Pinpoint the cell where the given text exists, returning its (x, y) midpoint coordinate. 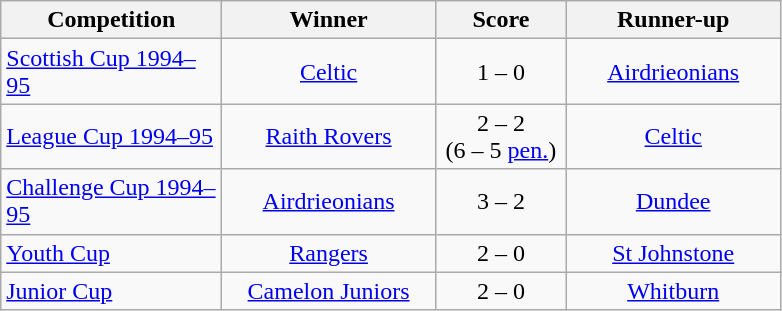
League Cup 1994–95 (112, 136)
1 – 0 (500, 72)
Rangers (329, 253)
Dundee (673, 202)
Winner (329, 20)
Challenge Cup 1994–95 (112, 202)
Youth Cup (112, 253)
2 – 2 (6 – 5 pen.) (500, 136)
Competition (112, 20)
3 – 2 (500, 202)
Scottish Cup 1994–95 (112, 72)
St Johnstone (673, 253)
Runner-up (673, 20)
Raith Rovers (329, 136)
Whitburn (673, 291)
Camelon Juniors (329, 291)
Score (500, 20)
Junior Cup (112, 291)
